Determine the (x, y) coordinate at the center of the cell enclosing the given text.  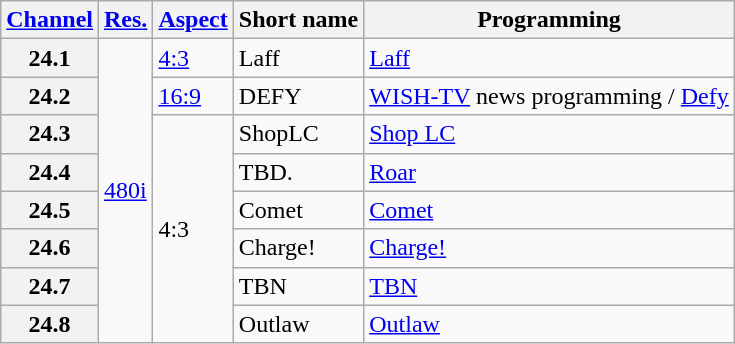
Roar (550, 172)
480i (126, 191)
Programming (550, 20)
24.2 (50, 96)
ShopLC (298, 134)
TBD. (298, 172)
24.5 (50, 210)
24.6 (50, 248)
Res. (126, 20)
24.8 (50, 324)
24.4 (50, 172)
WISH-TV news programming / Defy (550, 96)
DEFY (298, 96)
Aspect (193, 20)
Shop LC (550, 134)
Channel (50, 20)
16:9 (193, 96)
24.3 (50, 134)
Short name (298, 20)
24.1 (50, 58)
24.7 (50, 286)
